Determine the (x, y) coordinate at the center of the cell enclosing the given text.  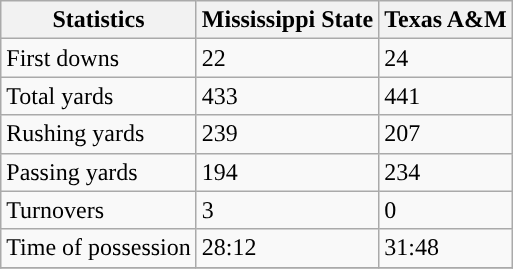
234 (446, 172)
3 (287, 210)
28:12 (287, 248)
Texas A&M (446, 20)
239 (287, 134)
Statistics (99, 20)
0 (446, 210)
207 (446, 134)
Passing yards (99, 172)
194 (287, 172)
Turnovers (99, 210)
Time of possession (99, 248)
First downs (99, 58)
Total yards (99, 96)
31:48 (446, 248)
Rushing yards (99, 134)
441 (446, 96)
24 (446, 58)
433 (287, 96)
Mississippi State (287, 20)
22 (287, 58)
